Detect which cell encompasses the target text, then output its [X, Y] center coordinate. 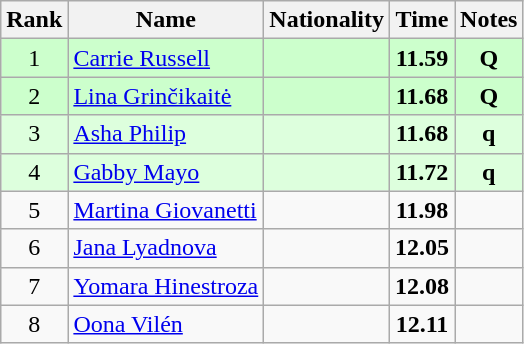
11.59 [422, 58]
Notes [489, 20]
11.98 [422, 210]
Lina Grinčikaitė [166, 96]
Asha Philip [166, 134]
Nationality [327, 20]
6 [34, 248]
5 [34, 210]
Oona Vilén [166, 324]
12.05 [422, 248]
3 [34, 134]
8 [34, 324]
12.11 [422, 324]
7 [34, 286]
Jana Lyadnova [166, 248]
1 [34, 58]
Time [422, 20]
Name [166, 20]
Carrie Russell [166, 58]
11.72 [422, 172]
2 [34, 96]
Gabby Mayo [166, 172]
Rank [34, 20]
4 [34, 172]
12.08 [422, 286]
Yomara Hinestroza [166, 286]
Martina Giovanetti [166, 210]
